Find where the given text appears and provide that cell's center as (x, y) coordinate. 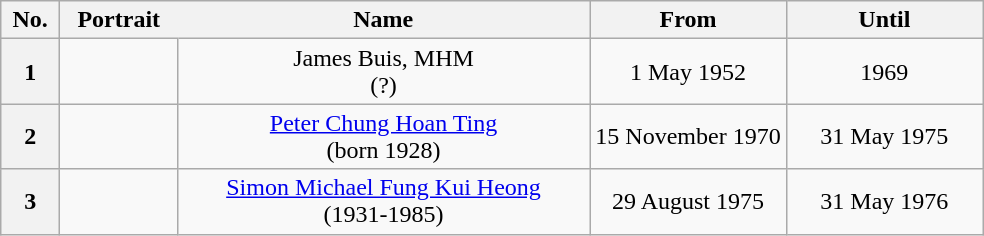
29 August 1975 (688, 202)
2 (30, 136)
James Buis, MHM (?) (384, 72)
1 (30, 72)
Name (384, 20)
From (688, 20)
Portrait (119, 20)
15 November 1970 (688, 136)
1 May 1952 (688, 72)
1969 (884, 72)
Simon Michael Fung Kui Heong (1931-1985) (384, 202)
Until (884, 20)
No. (30, 20)
Peter Chung Hoan Ting (born 1928) (384, 136)
31 May 1976 (884, 202)
31 May 1975 (884, 136)
3 (30, 202)
